Return [x, y] of the center of cell containing provided text 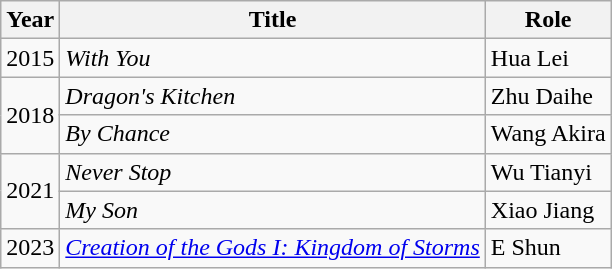
By Chance [273, 134]
Zhu Daihe [548, 96]
Wang Akira [548, 134]
Xiao Jiang [548, 210]
E Shun [548, 248]
2021 [30, 191]
With You [273, 58]
Hua Lei [548, 58]
Dragon's Kitchen [273, 96]
Role [548, 20]
Title [273, 20]
Wu Tianyi [548, 172]
2015 [30, 58]
2018 [30, 115]
Creation of the Gods I: Kingdom of Storms [273, 248]
2023 [30, 248]
Never Stop [273, 172]
My Son [273, 210]
Year [30, 20]
